Detect which cell encompasses the target text, then output its [X, Y] center coordinate. 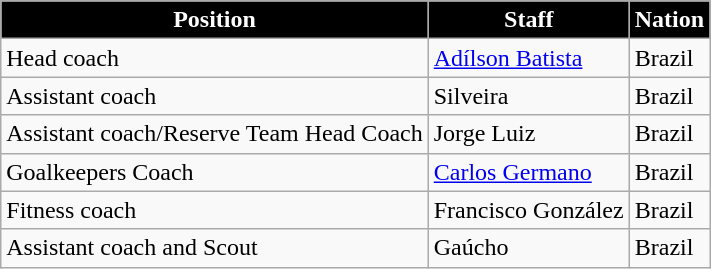
Jorge Luiz [528, 134]
Assistant coach and Scout [214, 248]
Gaúcho [528, 248]
Adílson Batista [528, 58]
Silveira [528, 96]
Carlos Germano [528, 172]
Assistant coach [214, 96]
Position [214, 20]
Assistant coach/Reserve Team Head Coach [214, 134]
Staff [528, 20]
Francisco González [528, 210]
Nation [669, 20]
Goalkeepers Coach [214, 172]
Fitness coach [214, 210]
Head coach [214, 58]
